Determine the (x, y) coordinate at the center of the cell enclosing the given text.  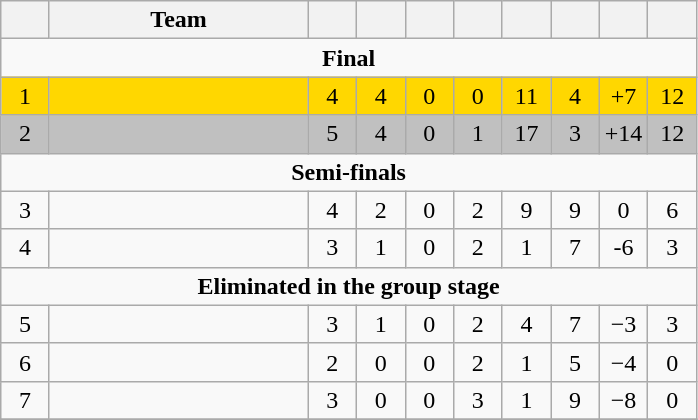
Team (178, 20)
−4 (624, 362)
−3 (624, 324)
−8 (624, 400)
+14 (624, 134)
Semi-finals (349, 172)
11 (526, 96)
Eliminated in the group stage (349, 286)
+7 (624, 96)
-6 (624, 248)
17 (526, 134)
Final (349, 58)
